Capture the cell that displays the provided text and extract its (x, y) central coordinate. 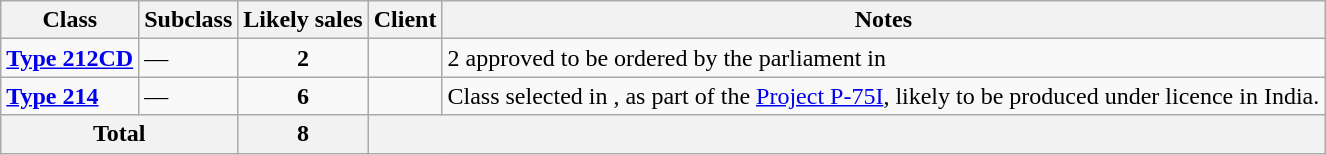
2 approved to be ordered by the parliament in (884, 58)
Client (405, 20)
Type 212CD (70, 58)
Class (70, 20)
Class selected in , as part of the Project P-75I, likely to be produced under licence in India. (884, 96)
Likely sales (303, 20)
8 (303, 134)
Notes (884, 20)
Type 214 (70, 96)
2 (303, 58)
Total (120, 134)
6 (303, 96)
Subclass (188, 20)
